For the text-containing cell, return its midpoint in [x, y] coordinate format. 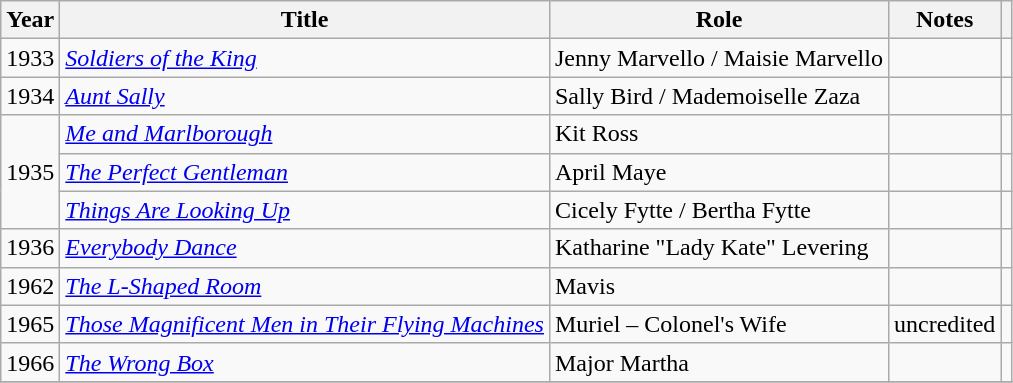
Mavis [718, 286]
April Maye [718, 172]
1966 [30, 362]
Muriel – Colonel's Wife [718, 324]
Kit Ross [718, 134]
Soldiers of the King [305, 58]
1933 [30, 58]
Year [30, 20]
The Wrong Box [305, 362]
Cicely Fytte / Bertha Fytte [718, 210]
Major Martha [718, 362]
Those Magnificent Men in Their Flying Machines [305, 324]
Jenny Marvello / Maisie Marvello [718, 58]
1965 [30, 324]
Everybody Dance [305, 248]
Sally Bird / Mademoiselle Zaza [718, 96]
Title [305, 20]
Notes [944, 20]
Aunt Sally [305, 96]
Things Are Looking Up [305, 210]
1934 [30, 96]
Katharine "Lady Kate" Levering [718, 248]
uncredited [944, 324]
1936 [30, 248]
The L-Shaped Room [305, 286]
Role [718, 20]
1935 [30, 172]
The Perfect Gentleman [305, 172]
1962 [30, 286]
Me and Marlborough [305, 134]
